Pinpoint the cell where the given text exists, returning its [X, Y] midpoint coordinate. 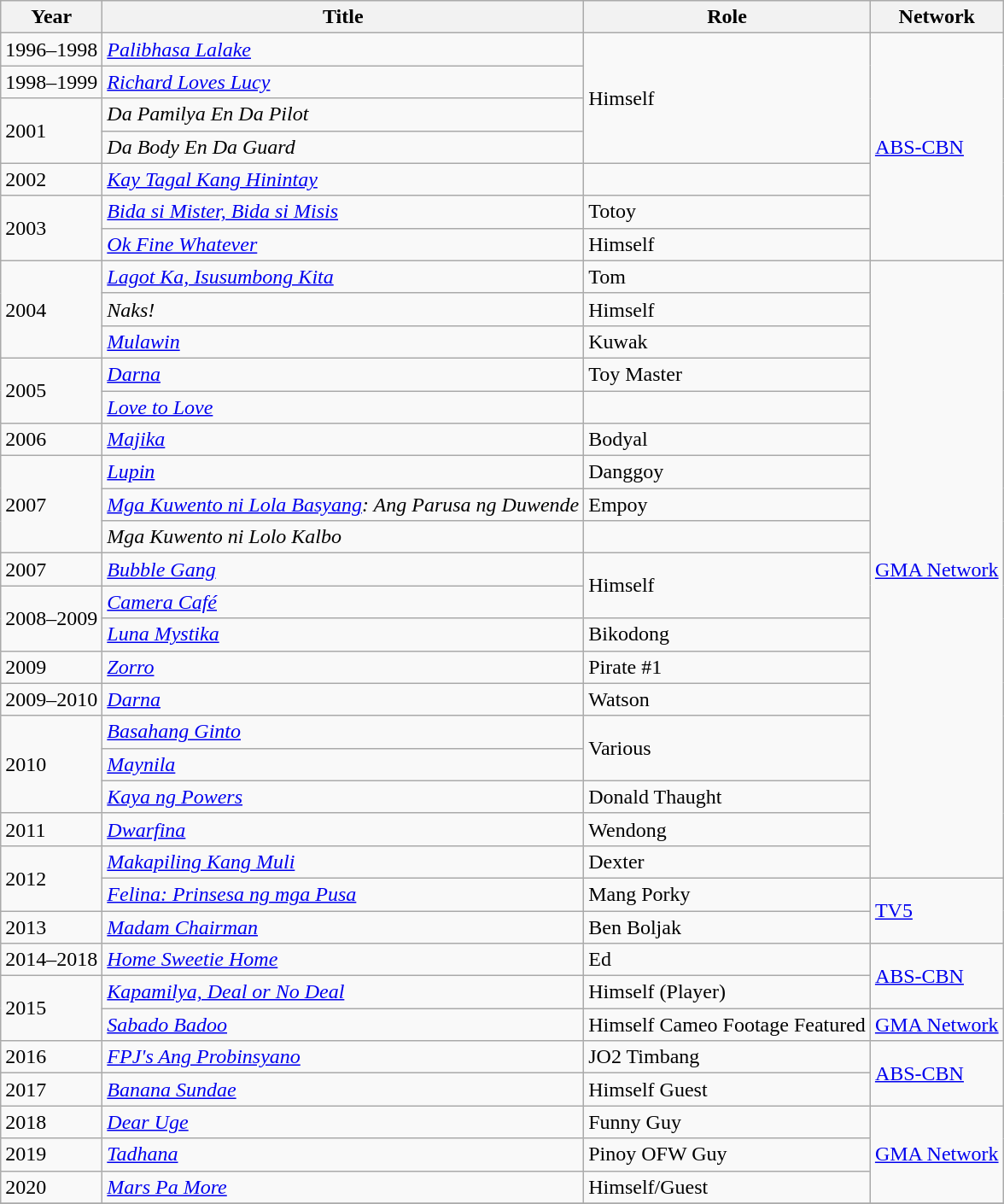
Lagot Ka, Isusumbong Kita [343, 277]
Kuwak [727, 342]
Kay Tagal Kang Hinintay [343, 179]
Mga Kuwento ni Lola Basyang: Ang Parusa ng Duwende [343, 505]
Banana Sundae [343, 1090]
2019 [51, 1154]
2018 [51, 1122]
Luna Mystika [343, 634]
Himself (Player) [727, 992]
Dexter [727, 862]
2003 [51, 228]
TV5 [937, 910]
2012 [51, 878]
Totoy [727, 212]
Watson [727, 699]
Role [727, 17]
Ed [727, 960]
Bida si Mister, Bida si Misis [343, 212]
Majika [343, 440]
Toy Master [727, 374]
2009 [51, 667]
1998–1999 [51, 82]
Mang Porky [727, 894]
2014–2018 [51, 960]
2001 [51, 131]
Basahang Ginto [343, 732]
Pinoy OFW Guy [727, 1154]
Mars Pa More [343, 1187]
Danggoy [727, 472]
Year [51, 17]
2009–2010 [51, 699]
FPJ's Ang Probinsyano [343, 1057]
Wendong [727, 829]
2013 [51, 926]
2010 [51, 764]
Empoy [727, 505]
Bubble Gang [343, 570]
JO2 Timbang [727, 1057]
Naks! [343, 309]
Funny Guy [727, 1122]
Bikodong [727, 634]
Madam Chairman [343, 926]
Da Pamilya En Da Pilot [343, 114]
Various [727, 748]
2005 [51, 390]
Tom [727, 277]
Title [343, 17]
2008–2009 [51, 618]
Richard Loves Lucy [343, 82]
2016 [51, 1057]
Zorro [343, 667]
Palibhasa Lalake [343, 50]
Felina: Prinsesa ng mga Pusa [343, 894]
Pirate #1 [727, 667]
Dear Uge [343, 1122]
Mulawin [343, 342]
2006 [51, 440]
2004 [51, 309]
Da Body En Da Guard [343, 147]
Network [937, 17]
2017 [51, 1090]
2020 [51, 1187]
Mga Kuwento ni Lolo Kalbo [343, 537]
Himself/Guest [727, 1187]
Lupin [343, 472]
Ok Fine Whatever [343, 244]
Love to Love [343, 407]
1996–1998 [51, 50]
Kaya ng Powers [343, 797]
Himself Guest [727, 1090]
Ben Boljak [727, 926]
2011 [51, 829]
Bodyal [727, 440]
Home Sweetie Home [343, 960]
Dwarfina [343, 829]
2015 [51, 1008]
Camera Café [343, 602]
Tadhana [343, 1154]
2002 [51, 179]
Sabado Badoo [343, 1025]
Maynila [343, 764]
Himself Cameo Footage Featured [727, 1025]
Donald Thaught [727, 797]
Makapiling Kang Muli [343, 862]
Kapamilya, Deal or No Deal [343, 992]
